Determine the (X, Y) coordinate at the center of the cell enclosing the given text.  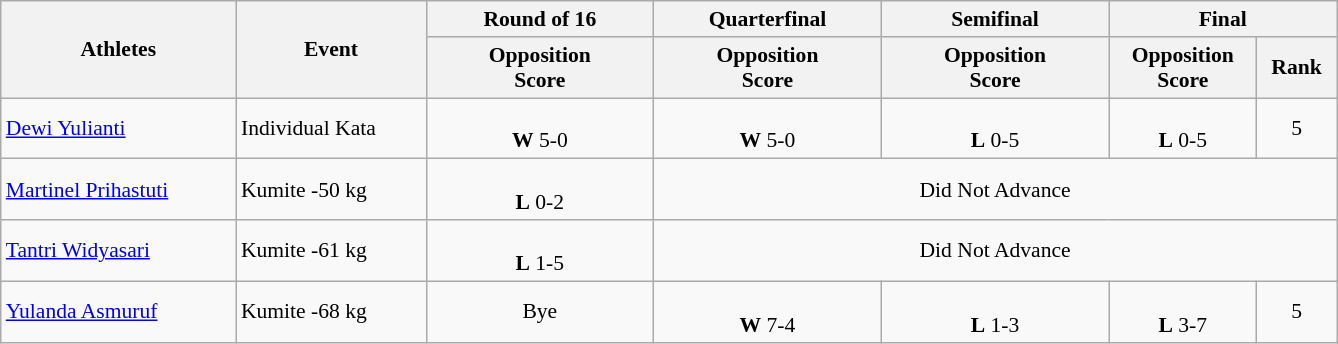
Athletes (118, 50)
Rank (1297, 68)
Kumite -50 kg (331, 190)
Yulanda Asmuruf (118, 312)
Kumite -61 kg (331, 250)
Bye (540, 312)
L 1-3 (995, 312)
Individual Kata (331, 128)
L 1-5 (540, 250)
L 3-7 (1183, 312)
Kumite -68 kg (331, 312)
Dewi Yulianti (118, 128)
Event (331, 50)
Semifinal (995, 19)
L 0-2 (540, 190)
Quarterfinal (768, 19)
Final (1223, 19)
Tantri Widyasari (118, 250)
Martinel Prihastuti (118, 190)
W 7-4 (768, 312)
Round of 16 (540, 19)
